Determine the [X, Y] coordinate at the center of the cell enclosing the given text.  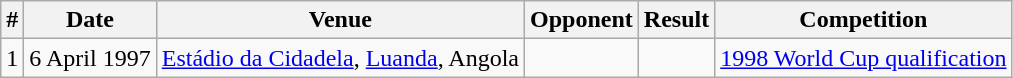
Venue [340, 20]
6 April 1997 [90, 58]
1998 World Cup qualification [864, 58]
Competition [864, 20]
# [12, 20]
Date [90, 20]
Opponent [582, 20]
Result [676, 20]
1 [12, 58]
Estádio da Cidadela, Luanda, Angola [340, 58]
